Scan for the cell matching the given text and deliver its [X, Y] coordinate at center. 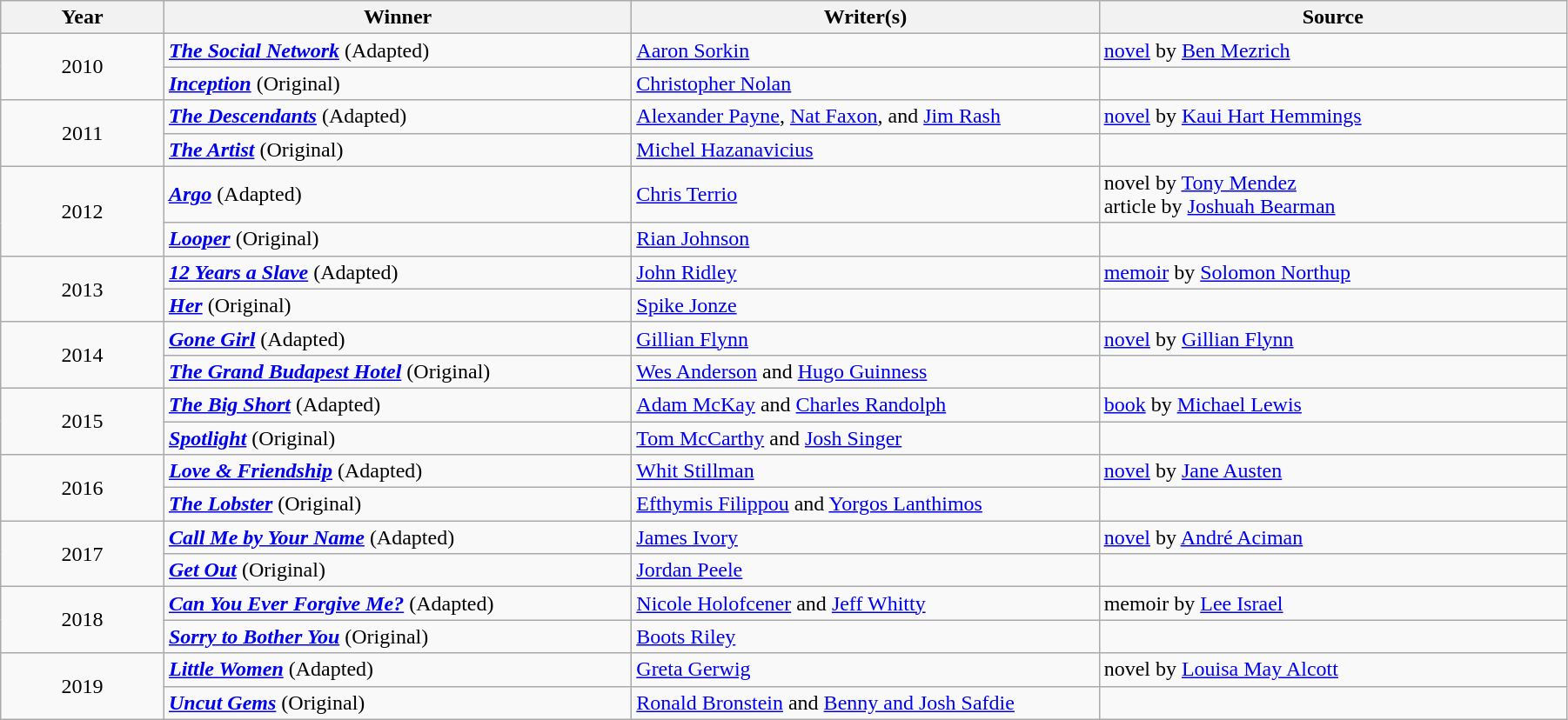
Little Women (Adapted) [397, 670]
2013 [83, 289]
Aaron Sorkin [865, 50]
The Lobster (Original) [397, 504]
Sorry to Bother You (Original) [397, 637]
Christopher Nolan [865, 83]
Spotlight (Original) [397, 437]
Winner [397, 17]
novel by Gillian Flynn [1333, 338]
novel by Ben Mezrich [1333, 50]
novel by André Aciman [1333, 537]
The Artist (Original) [397, 150]
Ronald Bronstein and Benny and Josh Safdie [865, 703]
2010 [83, 67]
Adam McKay and Charles Randolph [865, 404]
Inception (Original) [397, 83]
Nicole Holofcener and Jeff Whitty [865, 603]
Michel Hazanavicius [865, 150]
Chris Terrio [865, 195]
Tom McCarthy and Josh Singer [865, 437]
Source [1333, 17]
2018 [83, 620]
2016 [83, 488]
Rian Johnson [865, 239]
Gillian Flynn [865, 338]
Uncut Gems (Original) [397, 703]
novel by Jane Austen [1333, 471]
Spike Jonze [865, 305]
Greta Gerwig [865, 670]
Writer(s) [865, 17]
Whit Stillman [865, 471]
Argo (Adapted) [397, 195]
2012 [83, 210]
novel by Tony Mendez article by Joshuah Bearman [1333, 195]
Can You Ever Forgive Me? (Adapted) [397, 603]
Efthymis Filippou and Yorgos Lanthimos [865, 504]
memoir by Lee Israel [1333, 603]
memoir by Solomon Northup [1333, 272]
Year [83, 17]
The Grand Budapest Hotel (Original) [397, 371]
The Descendants (Adapted) [397, 117]
Looper (Original) [397, 239]
novel by Kaui Hart Hemmings [1333, 117]
Alexander Payne, Nat Faxon, and Jim Rash [865, 117]
The Big Short (Adapted) [397, 404]
Gone Girl (Adapted) [397, 338]
book by Michael Lewis [1333, 404]
2019 [83, 686]
The Social Network (Adapted) [397, 50]
Jordan Peele [865, 570]
novel by Louisa May Alcott [1333, 670]
Wes Anderson and Hugo Guinness [865, 371]
Love & Friendship (Adapted) [397, 471]
2017 [83, 554]
Get Out (Original) [397, 570]
James Ivory [865, 537]
Boots Riley [865, 637]
2015 [83, 421]
12 Years a Slave (Adapted) [397, 272]
2011 [83, 133]
John Ridley [865, 272]
Call Me by Your Name (Adapted) [397, 537]
2014 [83, 355]
Her (Original) [397, 305]
